Return the (X, Y) coordinate for the center point of the cell that contains the specified text.  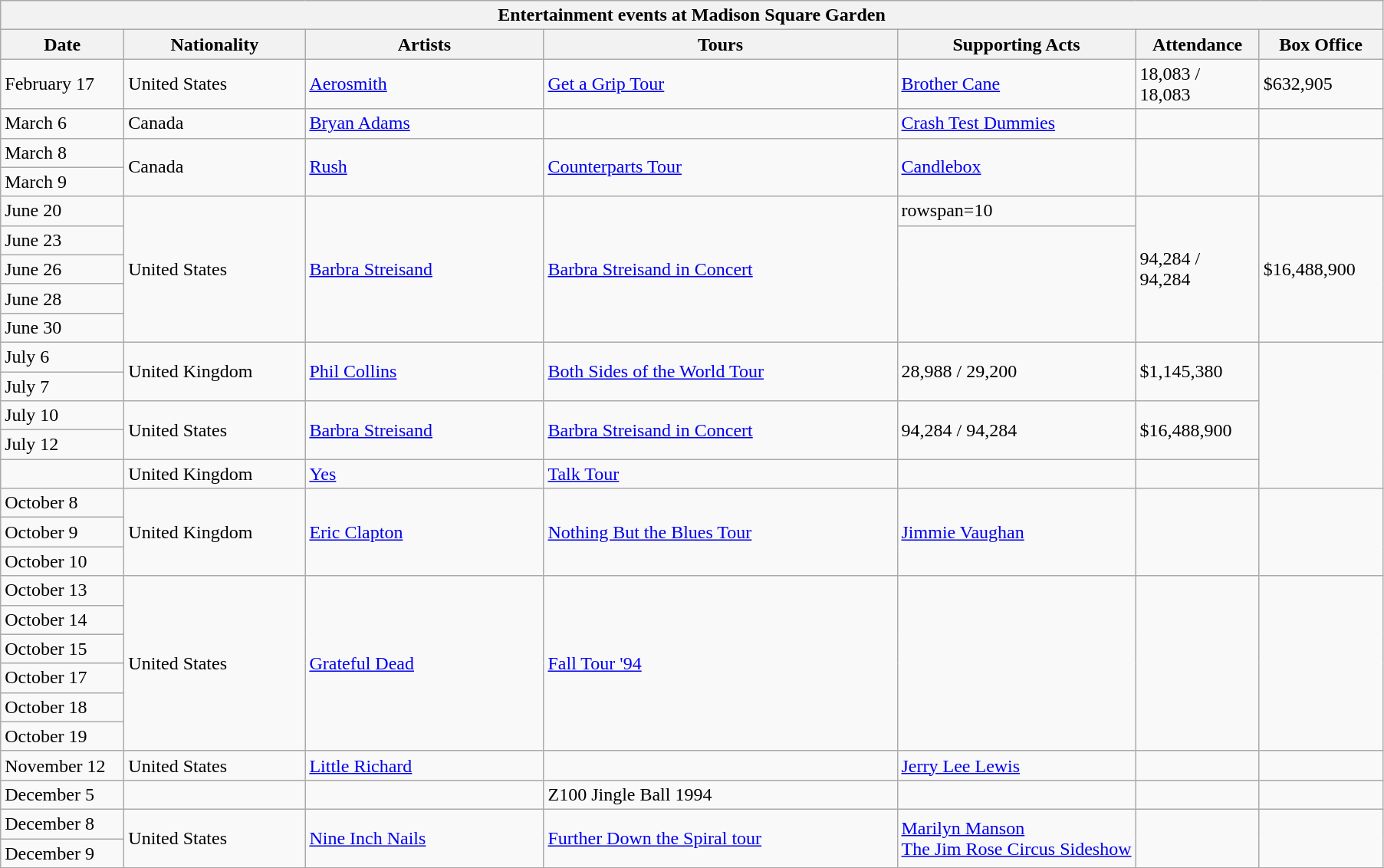
Crash Test Dummies (1017, 123)
October 15 (63, 649)
February 17 (63, 84)
March 9 (63, 182)
$632,905 (1320, 84)
November 12 (63, 765)
March 8 (63, 153)
December 5 (63, 794)
Get a Grip Tour (721, 84)
Eric Clapton (425, 532)
June 30 (63, 327)
Nine Inch Nails (425, 838)
Aerosmith (425, 84)
October 10 (63, 561)
Grateful Dead (425, 663)
Brother Cane (1017, 84)
October 8 (63, 503)
Jerry Lee Lewis (1017, 765)
Bryan Adams (425, 123)
June 26 (63, 269)
Counterparts Tour (721, 167)
Marilyn MansonThe Jim Rose Circus Sideshow (1017, 838)
Tours (721, 44)
June 28 (63, 298)
Supporting Acts (1017, 44)
Fall Tour '94 (721, 663)
July 7 (63, 386)
Phil Collins (425, 371)
Little Richard (425, 765)
Entertainment events at Madison Square Garden (692, 15)
June 23 (63, 240)
Yes (425, 474)
October 13 (63, 590)
October 19 (63, 736)
Date (63, 44)
Candlebox (1017, 167)
December 9 (63, 853)
Attendance (1198, 44)
rowspan=10 (1017, 211)
Talk Tour (721, 474)
18,083 / 18,083 (1198, 84)
October 17 (63, 678)
Both Sides of the World Tour (721, 371)
Nationality (215, 44)
October 18 (63, 707)
Artists (425, 44)
Further Down the Spiral tour (721, 838)
Rush (425, 167)
$1,145,380 (1198, 371)
Box Office (1320, 44)
December 8 (63, 824)
March 6 (63, 123)
June 20 (63, 211)
28,988 / 29,200 (1017, 371)
July 12 (63, 445)
October 9 (63, 532)
Nothing But the Blues Tour (721, 532)
July 6 (63, 357)
July 10 (63, 416)
Z100 Jingle Ball 1994 (721, 794)
October 14 (63, 620)
Jimmie Vaughan (1017, 532)
